Output the [X, Y] coordinate of the center of the cell containing the given text.  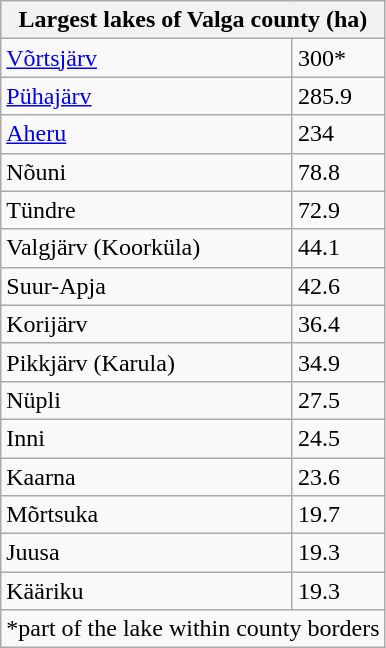
72.9 [338, 210]
Pühajärv [147, 96]
285.9 [338, 96]
Nüpli [147, 400]
Pikkjärv (Karula) [147, 362]
78.8 [338, 172]
36.4 [338, 324]
Tündre [147, 210]
34.9 [338, 362]
Nõuni [147, 172]
234 [338, 134]
Korijärv [147, 324]
*part of the lake within county borders [193, 629]
42.6 [338, 286]
Inni [147, 438]
23.6 [338, 477]
Kaarna [147, 477]
24.5 [338, 438]
Aheru [147, 134]
Juusa [147, 553]
Mõrtsuka [147, 515]
300* [338, 58]
Kääriku [147, 591]
Võrtsjärv [147, 58]
27.5 [338, 400]
19.7 [338, 515]
44.1 [338, 248]
Valgjärv (Koorküla) [147, 248]
Largest lakes of Valga county (ha) [193, 20]
Suur-Apja [147, 286]
